For the text-containing cell, return its midpoint in (x, y) coordinate format. 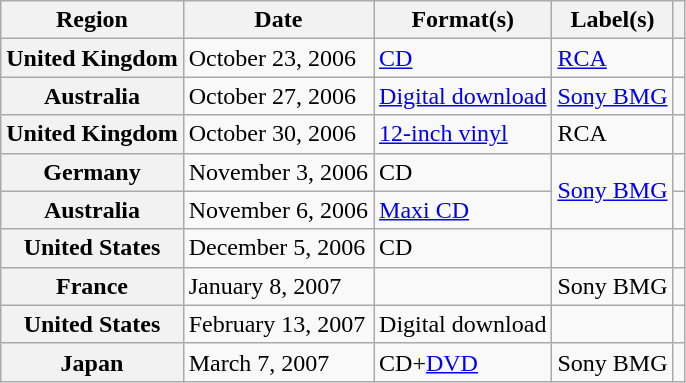
Region (92, 20)
March 7, 2007 (278, 362)
October 30, 2006 (278, 134)
October 23, 2006 (278, 58)
Japan (92, 362)
November 3, 2006 (278, 172)
Format(s) (463, 20)
February 13, 2007 (278, 324)
Label(s) (612, 20)
Date (278, 20)
Maxi CD (463, 210)
November 6, 2006 (278, 210)
October 27, 2006 (278, 96)
12-inch vinyl (463, 134)
December 5, 2006 (278, 248)
January 8, 2007 (278, 286)
France (92, 286)
CD+DVD (463, 362)
Germany (92, 172)
